Scan for the cell matching the given text and deliver its [X, Y] coordinate at center. 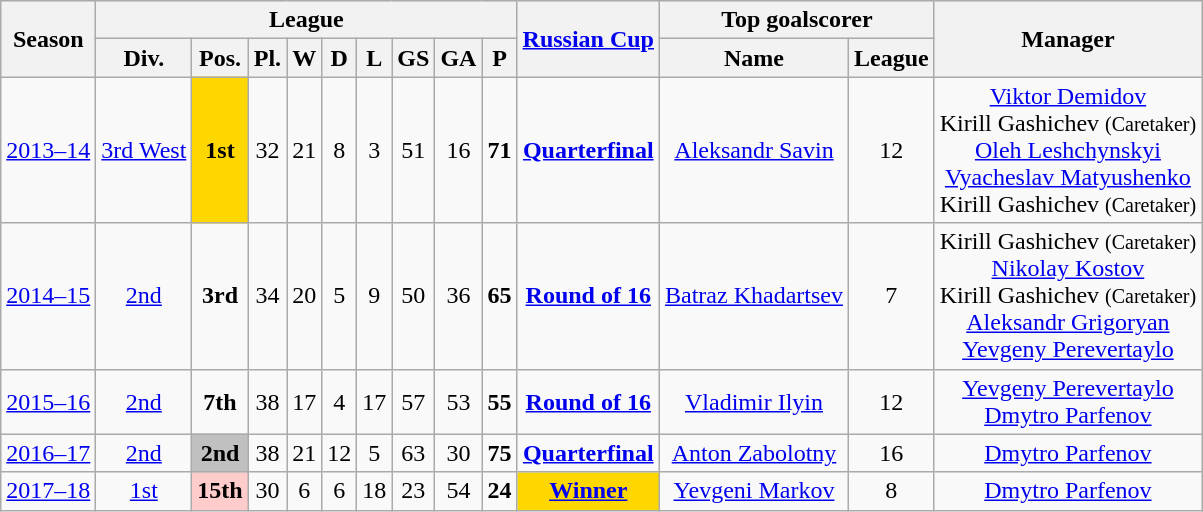
51 [414, 150]
36 [458, 296]
71 [500, 150]
54 [458, 491]
Manager [1068, 39]
Yevgeny Perevertaylo Dmytro Parfenov [1068, 402]
7 [891, 296]
15th [220, 491]
23 [414, 491]
Div. [144, 58]
Winner [588, 491]
Kirill Gashichev (Caretaker) Nikolay Kostov Kirill Gashichev (Caretaker) Aleksandr Grigoryan Yevgeny Perevertaylo [1068, 296]
D [340, 58]
Top goalscorer [798, 20]
GA [458, 58]
24 [500, 491]
18 [374, 491]
2014–15 [48, 296]
L [374, 58]
Season [48, 39]
57 [414, 402]
9 [374, 296]
Pl. [267, 58]
Batraz Khadartsev [754, 296]
75 [500, 453]
34 [267, 296]
2017–18 [48, 491]
3rd West [144, 150]
2016–17 [48, 453]
3 [374, 150]
63 [414, 453]
2013–14 [48, 150]
Name [754, 58]
20 [304, 296]
53 [458, 402]
Pos. [220, 58]
50 [414, 296]
55 [500, 402]
3rd [220, 296]
32 [267, 150]
W [304, 58]
Aleksandr Savin [754, 150]
Viktor Demidov Kirill Gashichev (Caretaker) Oleh Leshchynskyi Vyacheslav Matyushenko Kirill Gashichev (Caretaker) [1068, 150]
2015–16 [48, 402]
7th [220, 402]
4 [340, 402]
P [500, 58]
Vladimir Ilyin [754, 402]
Yevgeni Markov [754, 491]
Russian Cup [588, 39]
Anton Zabolotny [754, 453]
GS [414, 58]
65 [500, 296]
